Capture the cell that displays the provided text and extract its (X, Y) central coordinate. 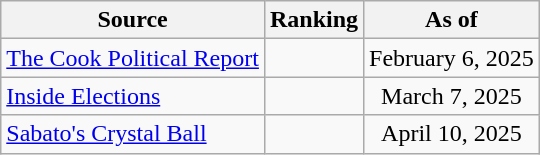
As of (452, 20)
April 10, 2025 (452, 134)
Source (133, 20)
Sabato's Crystal Ball (133, 134)
March 7, 2025 (452, 96)
Ranking (314, 20)
The Cook Political Report (133, 58)
February 6, 2025 (452, 58)
Inside Elections (133, 96)
